Capture the cell that displays the provided text and extract its [x, y] central coordinate. 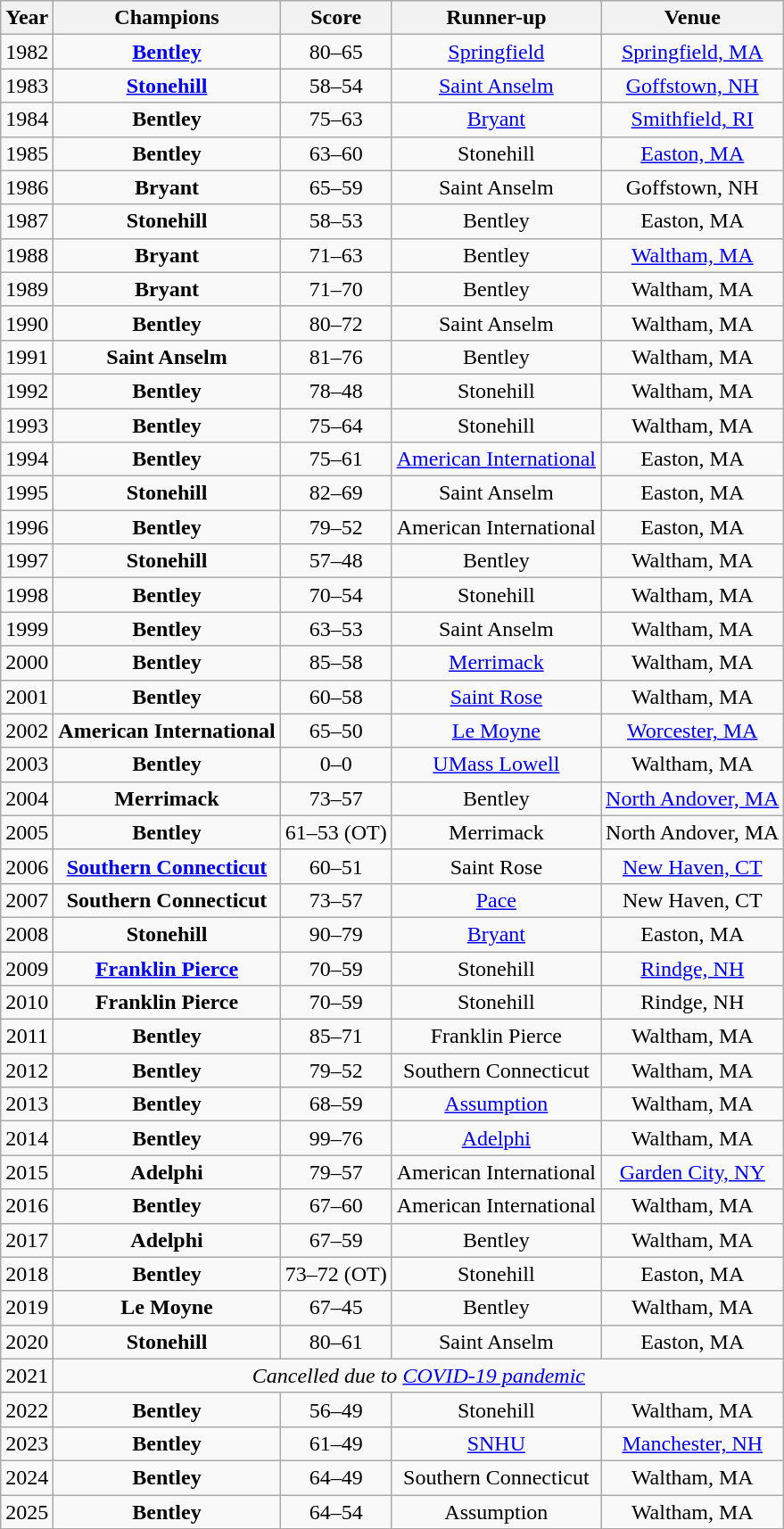
1992 [27, 391]
80–72 [335, 323]
Runner-up [496, 18]
SNHU [496, 1443]
1988 [27, 255]
Smithfield, RI [692, 120]
1994 [27, 459]
78–48 [335, 391]
1983 [27, 86]
2011 [27, 1037]
Springfield [496, 52]
80–65 [335, 52]
58–54 [335, 86]
85–71 [335, 1037]
82–69 [335, 493]
65–59 [335, 187]
61–53 (OT) [335, 832]
58–53 [335, 221]
2017 [27, 1240]
2006 [27, 866]
2001 [27, 697]
2009 [27, 968]
63–53 [335, 629]
2022 [27, 1409]
UMass Lowell [496, 764]
Pace [496, 900]
67–60 [335, 1206]
2018 [27, 1274]
1985 [27, 153]
Champions [167, 18]
2019 [27, 1308]
67–59 [335, 1240]
2012 [27, 1070]
2023 [27, 1443]
73–72 (OT) [335, 1274]
71–70 [335, 289]
2008 [27, 934]
2024 [27, 1477]
2014 [27, 1138]
60–51 [335, 866]
1998 [27, 595]
Garden City, NY [692, 1172]
1990 [27, 323]
1982 [27, 52]
63–60 [335, 153]
2003 [27, 764]
64–49 [335, 1477]
68–59 [335, 1104]
2015 [27, 1172]
65–50 [335, 731]
1995 [27, 493]
2005 [27, 832]
99–76 [335, 1138]
2002 [27, 731]
0–0 [335, 764]
Year [27, 18]
Score [335, 18]
80–61 [335, 1342]
81–76 [335, 357]
60–58 [335, 697]
Worcester, MA [692, 731]
56–49 [335, 1409]
2025 [27, 1512]
Cancelled due to COVID-19 pandemic [419, 1376]
75–61 [335, 459]
57–48 [335, 561]
1991 [27, 357]
85–58 [335, 663]
1993 [27, 426]
2020 [27, 1342]
75–64 [335, 426]
90–79 [335, 934]
67–45 [335, 1308]
Springfield, MA [692, 52]
2010 [27, 1003]
1989 [27, 289]
2007 [27, 900]
1999 [27, 629]
61–49 [335, 1443]
2013 [27, 1104]
2016 [27, 1206]
75–63 [335, 120]
71–63 [335, 255]
Venue [692, 18]
2004 [27, 798]
2000 [27, 663]
1987 [27, 221]
70–54 [335, 595]
1986 [27, 187]
1984 [27, 120]
Manchester, NH [692, 1443]
1996 [27, 527]
1997 [27, 561]
79–57 [335, 1172]
64–54 [335, 1512]
2021 [27, 1376]
